Find where the given text appears and provide that cell's center as (X, Y) coordinate. 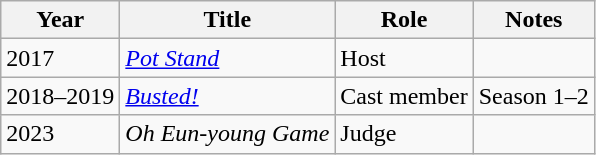
Pot Stand (228, 58)
Judge (404, 134)
Role (404, 20)
Year (60, 20)
2023 (60, 134)
Busted! (228, 96)
Notes (534, 20)
Host (404, 58)
Oh Eun-young Game (228, 134)
2017 (60, 58)
Season 1–2 (534, 96)
2018–2019 (60, 96)
Cast member (404, 96)
Title (228, 20)
